Pinpoint the cell where the given text exists, returning its (x, y) midpoint coordinate. 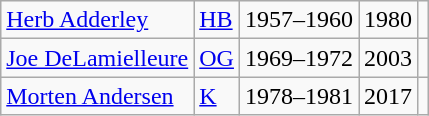
1969–1972 (298, 58)
2003 (388, 58)
HB (217, 20)
K (217, 96)
OG (217, 58)
2017 (388, 96)
Joe DeLamielleure (98, 58)
1980 (388, 20)
Herb Adderley (98, 20)
1978–1981 (298, 96)
Morten Andersen (98, 96)
1957–1960 (298, 20)
